Search for the cell housing the specified text and yield its [x, y] center coordinate. 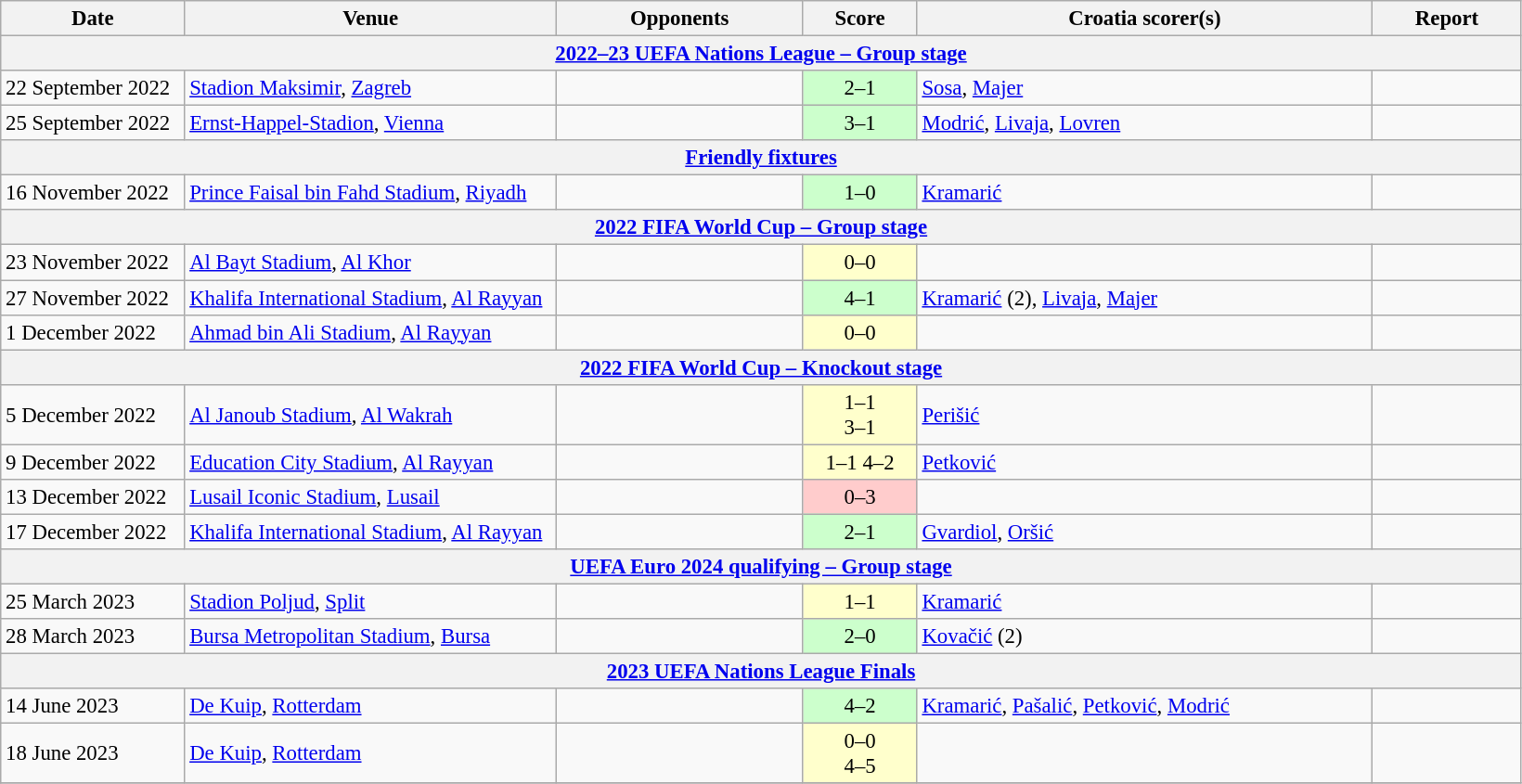
Ernst-Happel-Stadion, Vienna [371, 123]
Venue [371, 19]
Lusail Iconic Stadium, Lusail [371, 497]
28 March 2023 [93, 636]
Prince Faisal bin Fahd Stadium, Riyadh [371, 193]
4–1 [859, 298]
16 November 2022 [93, 193]
5 December 2022 [93, 414]
4–2 [859, 706]
2022 FIFA World Cup – Knockout stage [761, 367]
Bursa Metropolitan Stadium, Bursa [371, 636]
27 November 2022 [93, 298]
Perišić [1145, 414]
Friendly fixtures [761, 158]
23 November 2022 [93, 263]
0–3 [859, 497]
1–1 [859, 601]
Ahmad bin Ali Stadium, Al Rayyan [371, 332]
Kovačić (2) [1145, 636]
Kramarić (2), Livaja, Majer [1145, 298]
Al Bayt Stadium, Al Khor [371, 263]
0–0 4–5 [859, 753]
Petković [1145, 462]
Date [93, 19]
1–1 3–1 [859, 414]
UEFA Euro 2024 qualifying – Group stage [761, 567]
Al Janoub Stadium, Al Wakrah [371, 414]
Croatia scorer(s) [1145, 19]
18 June 2023 [93, 753]
Gvardiol, Oršić [1145, 532]
Stadion Maksimir, Zagreb [371, 88]
14 June 2023 [93, 706]
2022–23 UEFA Nations League – Group stage [761, 54]
Opponents [679, 19]
3–1 [859, 123]
Stadion Poljud, Split [371, 601]
Sosa, Majer [1145, 88]
2–0 [859, 636]
1–1 4–2 [859, 462]
13 December 2022 [93, 497]
17 December 2022 [93, 532]
Report [1448, 19]
9 December 2022 [93, 462]
1–0 [859, 193]
25 September 2022 [93, 123]
Score [859, 19]
Education City Stadium, Al Rayyan [371, 462]
Kramarić, Pašalić, Petković, Modrić [1145, 706]
1 December 2022 [93, 332]
22 September 2022 [93, 88]
2023 UEFA Nations League Finals [761, 672]
2022 FIFA World Cup – Group stage [761, 227]
25 March 2023 [93, 601]
Modrić, Livaja, Lovren [1145, 123]
